Locate the cell with the specified text and output its (X, Y) center coordinate. 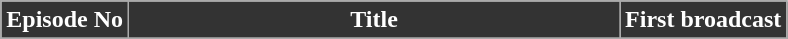
Title (374, 20)
First broadcast (704, 20)
Episode No (65, 20)
